Locate the cell with the specified text and output its (x, y) center coordinate. 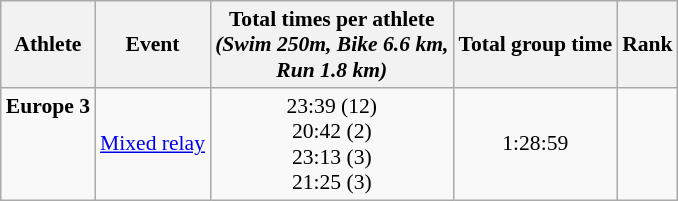
Rank (648, 44)
1:28:59 (535, 144)
Total times per athlete (Swim 250m, Bike 6.6 km, Run 1.8 km) (332, 44)
23:39 (12)20:42 (2)23:13 (3)21:25 (3) (332, 144)
Europe 3 (48, 144)
Event (152, 44)
Mixed relay (152, 144)
Total group time (535, 44)
Athlete (48, 44)
